Output the (X, Y) coordinate of the center of the cell containing the given text.  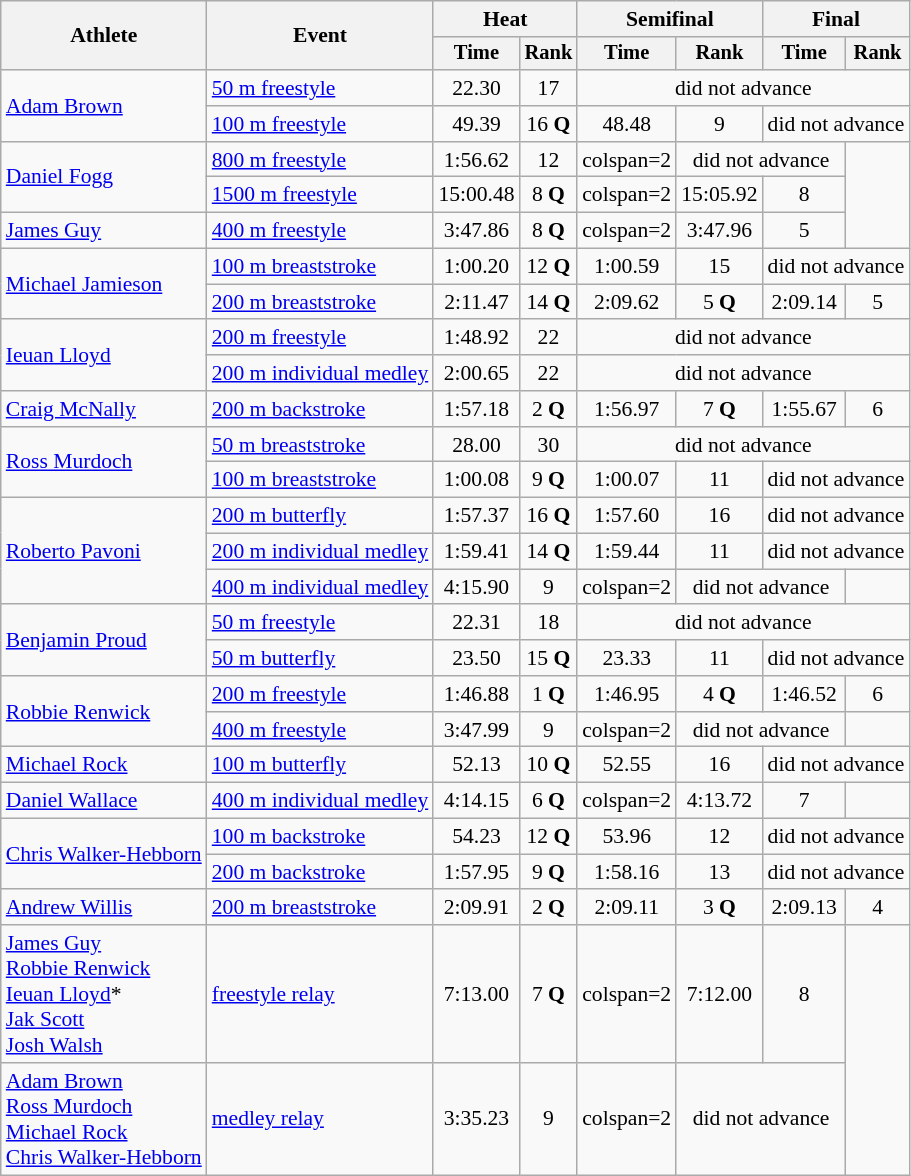
100 m backstroke (320, 837)
3:35.23 (476, 1119)
Final (836, 19)
53.96 (626, 837)
2:09.14 (804, 302)
1:00.20 (476, 267)
Robbie Renwick (104, 712)
Adam BrownRoss MurdochMichael RockChris Walker-Hebborn (104, 1119)
4:15.90 (476, 587)
22.31 (476, 623)
2:09.91 (476, 908)
3:47.86 (476, 231)
3:47.96 (719, 231)
15 Q (549, 658)
Chris Walker-Hebborn (104, 854)
3:47.99 (476, 730)
48.48 (626, 124)
52.55 (626, 765)
7:12.00 (719, 994)
10 Q (549, 765)
15:05.92 (719, 195)
23.33 (626, 658)
28.00 (476, 445)
1:59.44 (626, 552)
freestyle relay (320, 994)
James GuyRobbie RenwickIeuan Lloyd*Jak ScottJosh Walsh (104, 994)
Roberto Pavoni (104, 552)
1:46.88 (476, 694)
1:57.60 (626, 516)
7 (804, 801)
4 Q (719, 694)
1:59.41 (476, 552)
4:14.15 (476, 801)
1:57.95 (476, 872)
Daniel Wallace (104, 801)
2:09.11 (626, 908)
13 (719, 872)
2:00.65 (476, 373)
Ieuan Lloyd (104, 356)
6 Q (549, 801)
3 Q (719, 908)
50 m breaststroke (320, 445)
52.13 (476, 765)
17 (549, 88)
4 (878, 908)
James Guy (104, 231)
54.23 (476, 837)
15:00.48 (476, 195)
Semifinal (670, 19)
1:56.62 (476, 160)
1:58.16 (626, 872)
30 (549, 445)
1:56.97 (626, 409)
49.39 (476, 124)
50 m butterfly (320, 658)
200 m butterfly (320, 516)
800 m freestyle (320, 160)
1:46.52 (804, 694)
2:11.47 (476, 302)
Athlete (104, 36)
1:00.07 (626, 480)
Michael Rock (104, 765)
medley relay (320, 1119)
18 (549, 623)
1:57.37 (476, 516)
5 Q (719, 302)
Adam Brown (104, 106)
Michael Jamieson (104, 284)
100 m butterfly (320, 765)
1500 m freestyle (320, 195)
1:00.08 (476, 480)
15 (719, 267)
7:13.00 (476, 994)
Craig McNally (104, 409)
1:46.95 (626, 694)
23.50 (476, 658)
Heat (505, 19)
1:48.92 (476, 338)
2:09.13 (804, 908)
4:13.72 (719, 801)
1:00.59 (626, 267)
1 Q (549, 694)
Ross Murdoch (104, 462)
Event (320, 36)
22.30 (476, 88)
Daniel Fogg (104, 178)
Benjamin Proud (104, 640)
1:57.18 (476, 409)
Andrew Willis (104, 908)
2:09.62 (626, 302)
1:55.67 (804, 409)
100 m freestyle (320, 124)
